Detect which cell encompasses the target text, then output its (x, y) center coordinate. 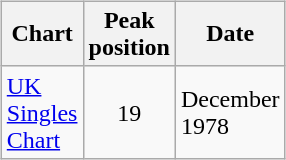
UK Singles Chart (42, 112)
Peakposition (129, 34)
Chart (42, 34)
December 1978 (230, 112)
Date (230, 34)
19 (129, 112)
